Find where the given text appears and provide that cell's center as [X, Y] coordinate. 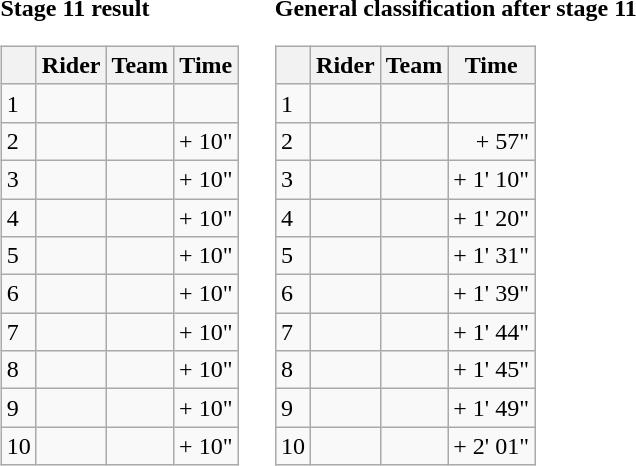
+ 1' 20" [492, 217]
+ 1' 44" [492, 332]
+ 2' 01" [492, 446]
+ 1' 45" [492, 370]
+ 1' 39" [492, 294]
+ 1' 10" [492, 179]
+ 1' 31" [492, 256]
+ 57" [492, 141]
+ 1' 49" [492, 408]
